Pinpoint the cell where the given text exists, returning its (X, Y) midpoint coordinate. 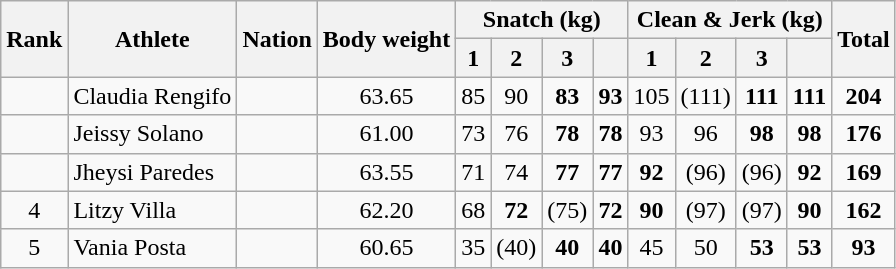
83 (568, 96)
Athlete (152, 39)
60.65 (386, 248)
Vania Posta (152, 248)
35 (474, 248)
105 (652, 96)
162 (864, 210)
63.55 (386, 172)
Snatch (kg) (542, 20)
63.65 (386, 96)
5 (34, 248)
176 (864, 134)
Jheysi Paredes (152, 172)
85 (474, 96)
(111) (706, 96)
45 (652, 248)
4 (34, 210)
Rank (34, 39)
Jeissy Solano (152, 134)
Body weight (386, 39)
71 (474, 172)
(40) (516, 248)
Total (864, 39)
Claudia Rengifo (152, 96)
76 (516, 134)
96 (706, 134)
50 (706, 248)
(75) (568, 210)
73 (474, 134)
Litzy Villa (152, 210)
204 (864, 96)
68 (474, 210)
61.00 (386, 134)
Nation (277, 39)
62.20 (386, 210)
169 (864, 172)
74 (516, 172)
Clean & Jerk (kg) (730, 20)
